Determine the (x, y) coordinate at the center of the cell enclosing the given text.  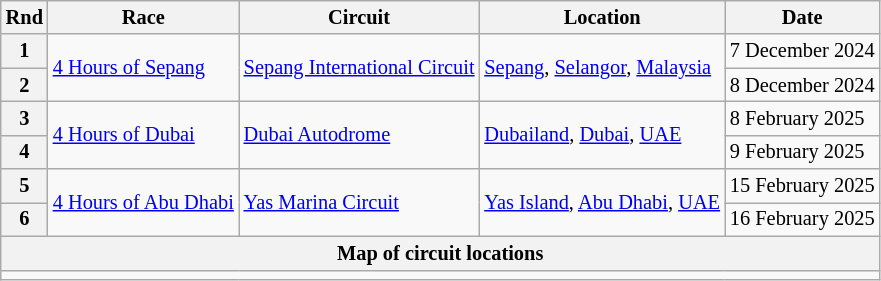
Circuit (360, 17)
Map of circuit locations (440, 253)
2 (24, 85)
16 February 2025 (802, 219)
5 (24, 186)
Sepang International Circuit (360, 68)
Location (602, 17)
3 (24, 118)
1 (24, 51)
Sepang, Selangor, Malaysia (602, 68)
8 December 2024 (802, 85)
Dubai Autodrome (360, 134)
15 February 2025 (802, 186)
4 (24, 152)
Rnd (24, 17)
4 Hours of Sepang (144, 68)
4 Hours of Abu Dhabi (144, 202)
6 (24, 219)
4 Hours of Dubai (144, 134)
7 December 2024 (802, 51)
Dubailand, Dubai, UAE (602, 134)
8 February 2025 (802, 118)
Race (144, 17)
9 February 2025 (802, 152)
Yas Marina Circuit (360, 202)
Yas Island, Abu Dhabi, UAE (602, 202)
Date (802, 17)
